Detect which cell encompasses the target text, then output its [X, Y] center coordinate. 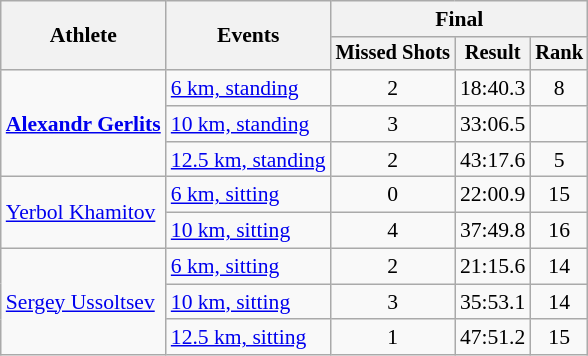
1 [393, 338]
12.5 km, standing [248, 160]
10 km, standing [248, 124]
47:51.2 [492, 338]
8 [559, 88]
35:53.1 [492, 302]
5 [559, 160]
Rank [559, 54]
33:06.5 [492, 124]
37:49.8 [492, 231]
4 [393, 231]
16 [559, 231]
6 km, standing [248, 88]
12.5 km, sitting [248, 338]
43:17.6 [492, 160]
Result [492, 54]
18:40.3 [492, 88]
Missed Shots [393, 54]
Events [248, 36]
21:15.6 [492, 267]
Sergey Ussoltsev [84, 302]
Final [460, 19]
0 [393, 195]
Alexandr Gerlits [84, 124]
Athlete [84, 36]
22:00.9 [492, 195]
Yerbol Khamitov [84, 212]
